Pinpoint the cell where the given text exists, returning its [X, Y] midpoint coordinate. 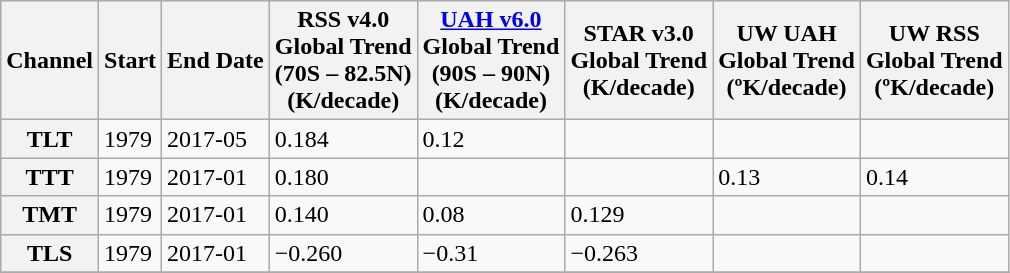
RSS v4.0Global Trend (70S – 82.5N)(K/decade) [343, 60]
0.13 [787, 177]
0.140 [343, 215]
0.14 [934, 177]
0.184 [343, 139]
0.129 [639, 215]
UAH v6.0Global Trend(90S – 90N) (K/decade) [491, 60]
TLS [50, 253]
0.12 [491, 139]
TTT [50, 177]
TMT [50, 215]
TLT [50, 139]
UW RSSGlobal Trend (ºK/decade) [934, 60]
UW UAHGlobal Trend (ºK/decade) [787, 60]
0.180 [343, 177]
2017-05 [216, 139]
−0.260 [343, 253]
−0.31 [491, 253]
Channel [50, 60]
0.08 [491, 215]
STAR v3.0Global Trend(K/decade) [639, 60]
End Date [216, 60]
Start [130, 60]
−0.263 [639, 253]
